Extract the (x, y) coordinate from the center of the cell holding the provided text.  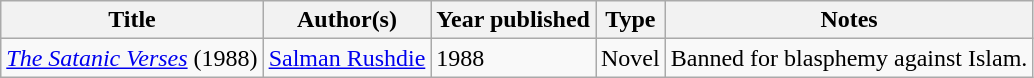
1988 (514, 58)
Novel (631, 58)
Notes (849, 20)
Title (132, 20)
Banned for blasphemy against Islam. (849, 58)
Year published (514, 20)
Salman Rushdie (347, 58)
Type (631, 20)
The Satanic Verses (1988) (132, 58)
Author(s) (347, 20)
